Return the [x, y] coordinate for the center point of the cell that contains the specified text.  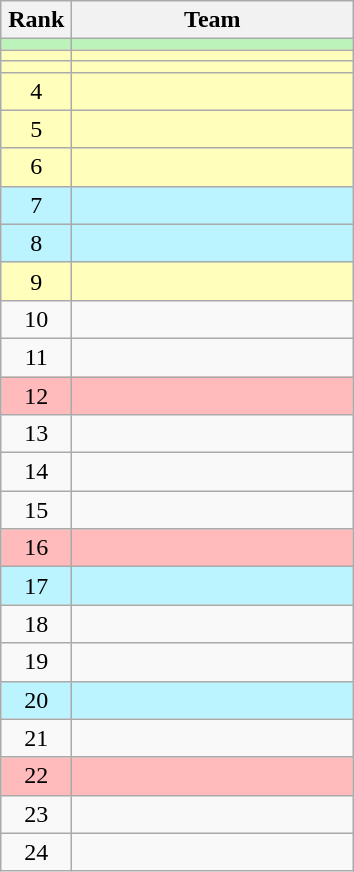
Team [212, 20]
23 [36, 814]
20 [36, 700]
16 [36, 548]
17 [36, 586]
18 [36, 624]
19 [36, 662]
15 [36, 510]
13 [36, 434]
24 [36, 852]
10 [36, 319]
7 [36, 205]
9 [36, 281]
5 [36, 129]
4 [36, 91]
12 [36, 395]
6 [36, 167]
14 [36, 472]
22 [36, 776]
11 [36, 357]
Rank [36, 20]
21 [36, 738]
8 [36, 243]
